Find where the given text appears and provide that cell's center as (x, y) coordinate. 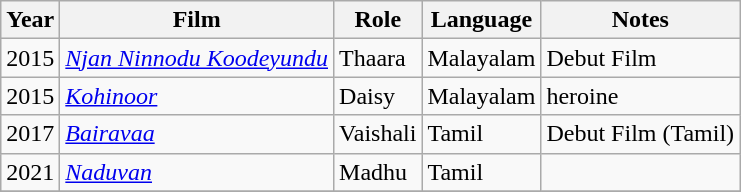
Year (30, 20)
Madhu (378, 172)
Role (378, 20)
Debut Film (640, 58)
Film (197, 20)
Bairavaa (197, 134)
Vaishali (378, 134)
Debut Film (Tamil) (640, 134)
Kohinoor (197, 96)
2017 (30, 134)
Notes (640, 20)
Naduvan (197, 172)
2021 (30, 172)
Njan Ninnodu Koodeyundu (197, 58)
Language (482, 20)
Daisy (378, 96)
Thaara (378, 58)
heroine (640, 96)
